Provide the (x, y) coordinate of the cell's center where the given text is located.  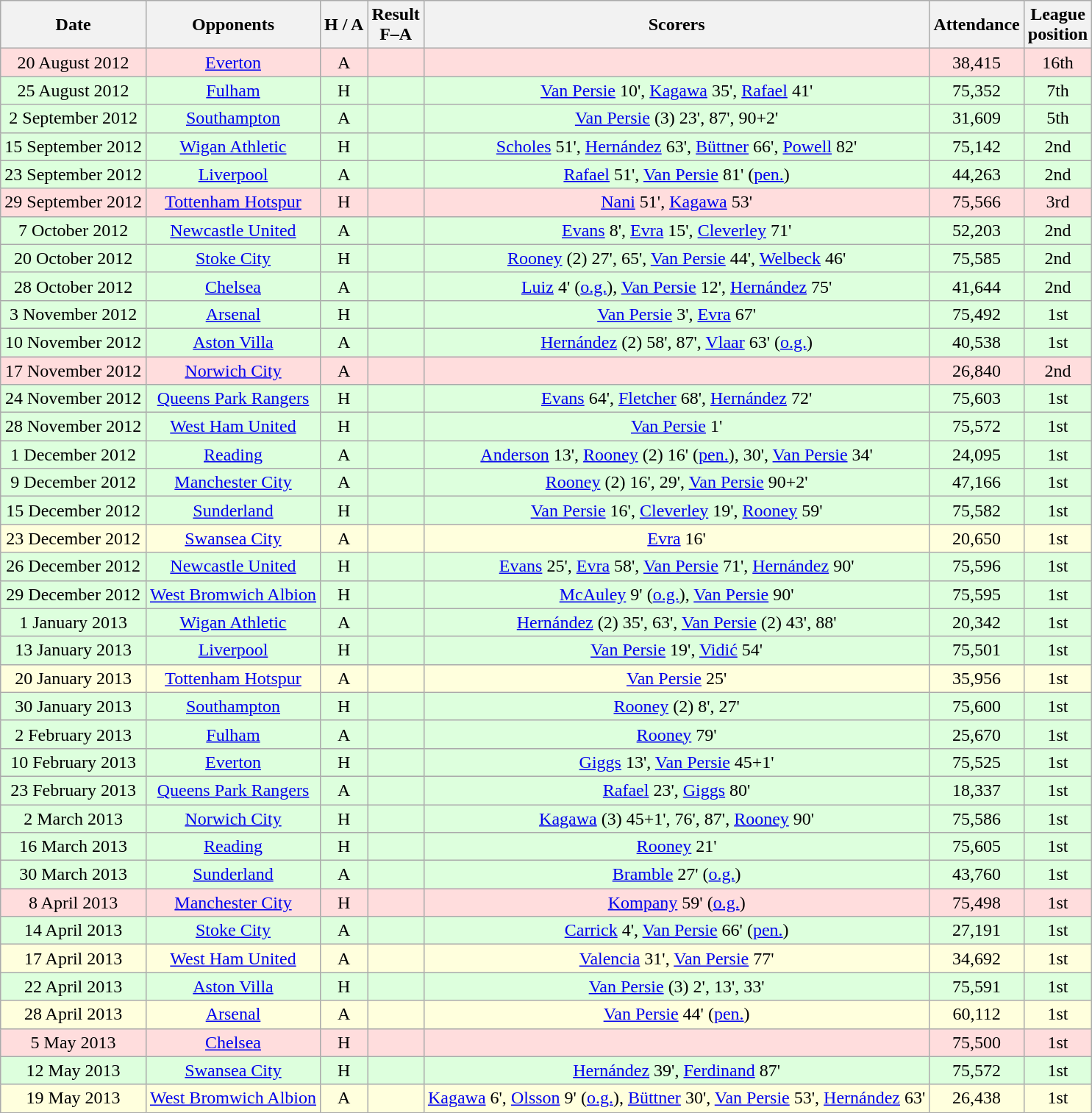
10 November 2012 (74, 342)
29 September 2012 (74, 202)
8 April 2013 (74, 903)
Rafael 51', Van Persie 81' (pen.) (677, 174)
3 November 2012 (74, 314)
H / A (344, 25)
Van Persie 44' (pen.) (677, 1014)
Scorers (677, 25)
Scholes 51', Hernández 63', Büttner 66', Powell 82' (677, 146)
1 December 2012 (74, 455)
30 January 2013 (74, 706)
75,591 (977, 986)
30 March 2013 (74, 875)
75,595 (977, 594)
Rafael 23', Giggs 80' (677, 790)
20 August 2012 (74, 63)
2 September 2012 (74, 118)
Hernández (2) 58', 87', Vlaar 63' (o.g.) (677, 342)
Van Persie (3) 23', 87', 90+2' (677, 118)
15 September 2012 (74, 146)
Hernández (2) 35', 63', Van Persie (2) 43', 88' (677, 622)
Rooney (2) 27', 65', Van Persie 44', Welbeck 46' (677, 258)
41,644 (977, 286)
Van Persie 19', Vidić 54' (677, 650)
43,760 (977, 875)
Luiz 4' (o.g.), Van Persie 12', Hernández 75' (677, 286)
75,525 (977, 762)
75,600 (977, 706)
47,166 (977, 483)
Rooney 79' (677, 734)
75,500 (977, 1042)
28 November 2012 (74, 427)
75,605 (977, 847)
Hernández 39', Ferdinand 87' (677, 1070)
Anderson 13', Rooney (2) 16' (pen.), 30', Van Persie 34' (677, 455)
13 January 2013 (74, 650)
Van Persie 3', Evra 67' (677, 314)
10 February 2013 (74, 762)
52,203 (977, 230)
44,263 (977, 174)
18,337 (977, 790)
24 November 2012 (74, 399)
24,095 (977, 455)
15 December 2012 (74, 511)
75,596 (977, 566)
28 April 2013 (74, 1014)
75,352 (977, 90)
17 April 2013 (74, 959)
34,692 (977, 959)
Kagawa 6', Olsson 9' (o.g.), Büttner 30', Van Persie 53', Hernández 63' (677, 1098)
Leagueposition (1057, 25)
20 January 2013 (74, 678)
3rd (1057, 202)
5th (1057, 118)
Valencia 31', Van Persie 77' (677, 959)
Carrick 4', Van Persie 66' (pen.) (677, 931)
Kagawa (3) 45+1', 76', 87', Rooney 90' (677, 819)
26,840 (977, 370)
Rooney (2) 16', 29', Van Persie 90+2' (677, 483)
Van Persie 1' (677, 427)
Kompany 59' (o.g.) (677, 903)
75,566 (977, 202)
25 August 2012 (74, 90)
Rooney 21' (677, 847)
60,112 (977, 1014)
20 October 2012 (74, 258)
2 February 2013 (74, 734)
Rooney (2) 8', 27' (677, 706)
27,191 (977, 931)
Van Persie 16', Cleverley 19', Rooney 59' (677, 511)
22 April 2013 (74, 986)
40,538 (977, 342)
12 May 2013 (74, 1070)
23 September 2012 (74, 174)
7 October 2012 (74, 230)
75,498 (977, 903)
Bramble 27' (o.g.) (677, 875)
23 February 2013 (74, 790)
Date (74, 25)
Attendance (977, 25)
9 December 2012 (74, 483)
20,650 (977, 538)
7th (1057, 90)
75,582 (977, 511)
Van Persie 25' (677, 678)
28 October 2012 (74, 286)
19 May 2013 (74, 1098)
14 April 2013 (74, 931)
5 May 2013 (74, 1042)
Van Persie (3) 2', 13', 33' (677, 986)
1 January 2013 (74, 622)
Evra 16' (677, 538)
38,415 (977, 63)
Opponents (232, 25)
20,342 (977, 622)
75,585 (977, 258)
Nani 51', Kagawa 53' (677, 202)
75,501 (977, 650)
75,603 (977, 399)
McAuley 9' (o.g.), Van Persie 90' (677, 594)
25,670 (977, 734)
16th (1057, 63)
16 March 2013 (74, 847)
Evans 8', Evra 15', Cleverley 71' (677, 230)
75,586 (977, 819)
Van Persie 10', Kagawa 35', Rafael 41' (677, 90)
29 December 2012 (74, 594)
26 December 2012 (74, 566)
26,438 (977, 1098)
31,609 (977, 118)
35,956 (977, 678)
Giggs 13', Van Persie 45+1' (677, 762)
Evans 64', Fletcher 68', Hernández 72' (677, 399)
2 March 2013 (74, 819)
75,492 (977, 314)
ResultF–A (396, 25)
23 December 2012 (74, 538)
Evans 25', Evra 58', Van Persie 71', Hernández 90' (677, 566)
17 November 2012 (74, 370)
75,142 (977, 146)
